Scan for the cell matching the given text and deliver its (X, Y) coordinate at center. 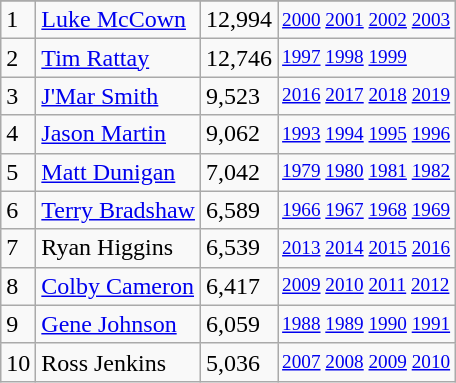
6,589 (238, 210)
1988 1989 1990 1991 (366, 324)
Terry Bradshaw (118, 210)
J'Mar Smith (118, 96)
3 (18, 96)
2013 2014 2015 2016 (366, 248)
1993 1994 1995 1996 (366, 134)
10 (18, 362)
5,036 (238, 362)
12,746 (238, 58)
6,539 (238, 248)
6,059 (238, 324)
Ross Jenkins (118, 362)
5 (18, 172)
Matt Dunigan (118, 172)
7,042 (238, 172)
7 (18, 248)
Luke McCown (118, 20)
6,417 (238, 286)
2009 2010 2011 2012 (366, 286)
1979 1980 1981 1982 (366, 172)
9 (18, 324)
2016 2017 2018 2019 (366, 96)
9,062 (238, 134)
Jason Martin (118, 134)
1 (18, 20)
Ryan Higgins (118, 248)
Colby Cameron (118, 286)
9,523 (238, 96)
6 (18, 210)
12,994 (238, 20)
1997 1998 1999 (366, 58)
Gene Johnson (118, 324)
2 (18, 58)
8 (18, 286)
2000 2001 2002 2003 (366, 20)
1966 1967 1968 1969 (366, 210)
4 (18, 134)
2007 2008 2009 2010 (366, 362)
Tim Rattay (118, 58)
